For the text-containing cell, return its midpoint in (X, Y) coordinate format. 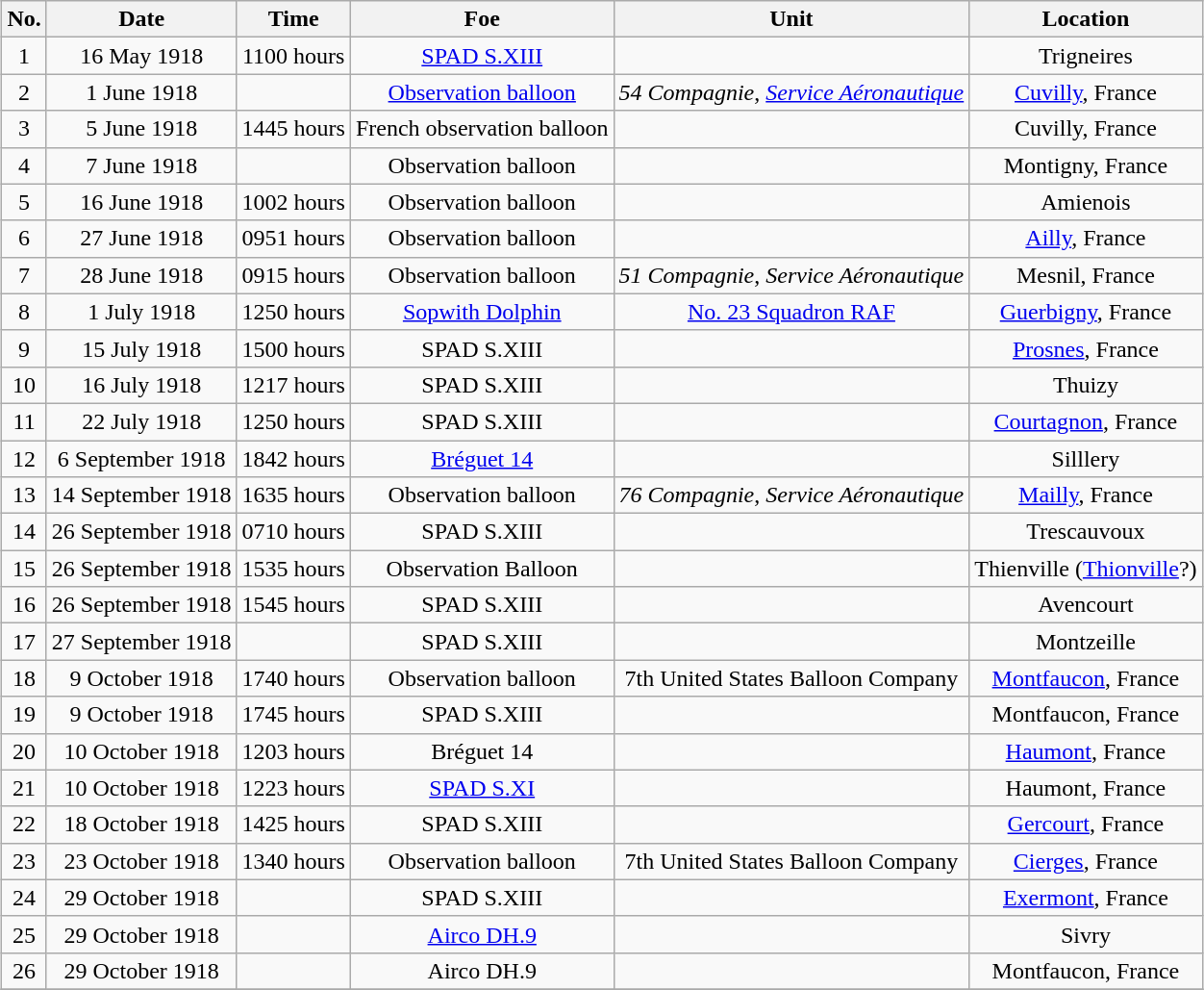
5 June 1918 (141, 129)
10 (24, 385)
Sopwith Dolphin (482, 312)
1425 hours (293, 825)
Location (1086, 19)
6 (24, 239)
1500 hours (293, 348)
1002 hours (293, 202)
Trigneires (1086, 56)
Prosnes, France (1086, 348)
16 June 1918 (141, 202)
21 (24, 788)
22 (24, 825)
Silllery (1086, 459)
SPAD S.XI (482, 788)
1203 hours (293, 751)
19 (24, 715)
2 (24, 92)
54 Compagnie, Service Aéronautique (791, 92)
7 (24, 275)
11 (24, 421)
No. 23 Squadron RAF (791, 312)
1535 hours (293, 569)
Date (141, 19)
5 (24, 202)
Amienois (1086, 202)
Cierges, France (1086, 861)
Sivry (1086, 934)
Exermont, France (1086, 898)
27 September 1918 (141, 642)
Foe (482, 19)
1100 hours (293, 56)
0710 hours (293, 532)
4 (24, 165)
Montzeille (1086, 642)
14 (24, 532)
Thienville (Thionville?) (1086, 569)
Time (293, 19)
23 October 1918 (141, 861)
French observation balloon (482, 129)
1545 hours (293, 605)
1223 hours (293, 788)
22 July 1918 (141, 421)
Unit (791, 19)
13 (24, 495)
1445 hours (293, 129)
Mailly, France (1086, 495)
1740 hours (293, 678)
25 (24, 934)
18 (24, 678)
7 June 1918 (141, 165)
20 (24, 751)
1 June 1918 (141, 92)
1 July 1918 (141, 312)
Ailly, France (1086, 239)
16 July 1918 (141, 385)
16 (24, 605)
14 September 1918 (141, 495)
27 June 1918 (141, 239)
Courtagnon, France (1086, 421)
1635 hours (293, 495)
51 Compagnie, Service Aéronautique (791, 275)
24 (24, 898)
18 October 1918 (141, 825)
0915 hours (293, 275)
9 (24, 348)
1217 hours (293, 385)
28 June 1918 (141, 275)
12 (24, 459)
8 (24, 312)
1340 hours (293, 861)
3 (24, 129)
Thuizy (1086, 385)
17 (24, 642)
Avencourt (1086, 605)
23 (24, 861)
Mesnil, France (1086, 275)
Guerbigny, France (1086, 312)
76 Compagnie, Service Aéronautique (791, 495)
6 September 1918 (141, 459)
Montigny, France (1086, 165)
15 July 1918 (141, 348)
1 (24, 56)
15 (24, 569)
Gercourt, France (1086, 825)
1745 hours (293, 715)
26 (24, 971)
Observation Balloon (482, 569)
1842 hours (293, 459)
0951 hours (293, 239)
No. (24, 19)
Trescauvoux (1086, 532)
16 May 1918 (141, 56)
